Return the [X, Y] coordinate for the center point of the cell that contains the specified text.  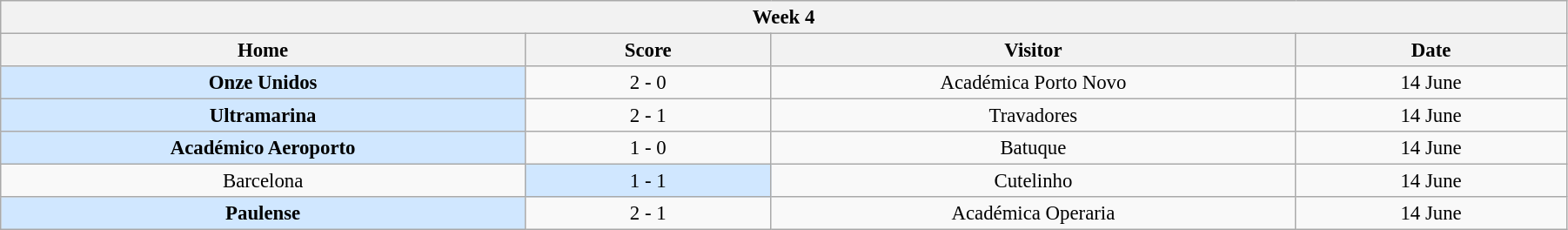
Home [263, 51]
Académica Porto Novo [1034, 83]
Barcelona [263, 181]
Batuque [1034, 148]
Visitor [1034, 51]
Paulense [263, 213]
Onze Unidos [263, 83]
Ultramarina [263, 116]
2 - 0 [647, 83]
Travadores [1034, 116]
Date [1431, 51]
Académico Aeroporto [263, 148]
1 - 1 [647, 181]
Score [647, 51]
Week 4 [784, 17]
1 - 0 [647, 148]
Cutelinho [1034, 181]
Académica Operaria [1034, 213]
